Return the (x, y) coordinate for the center point of the cell that contains the specified text.  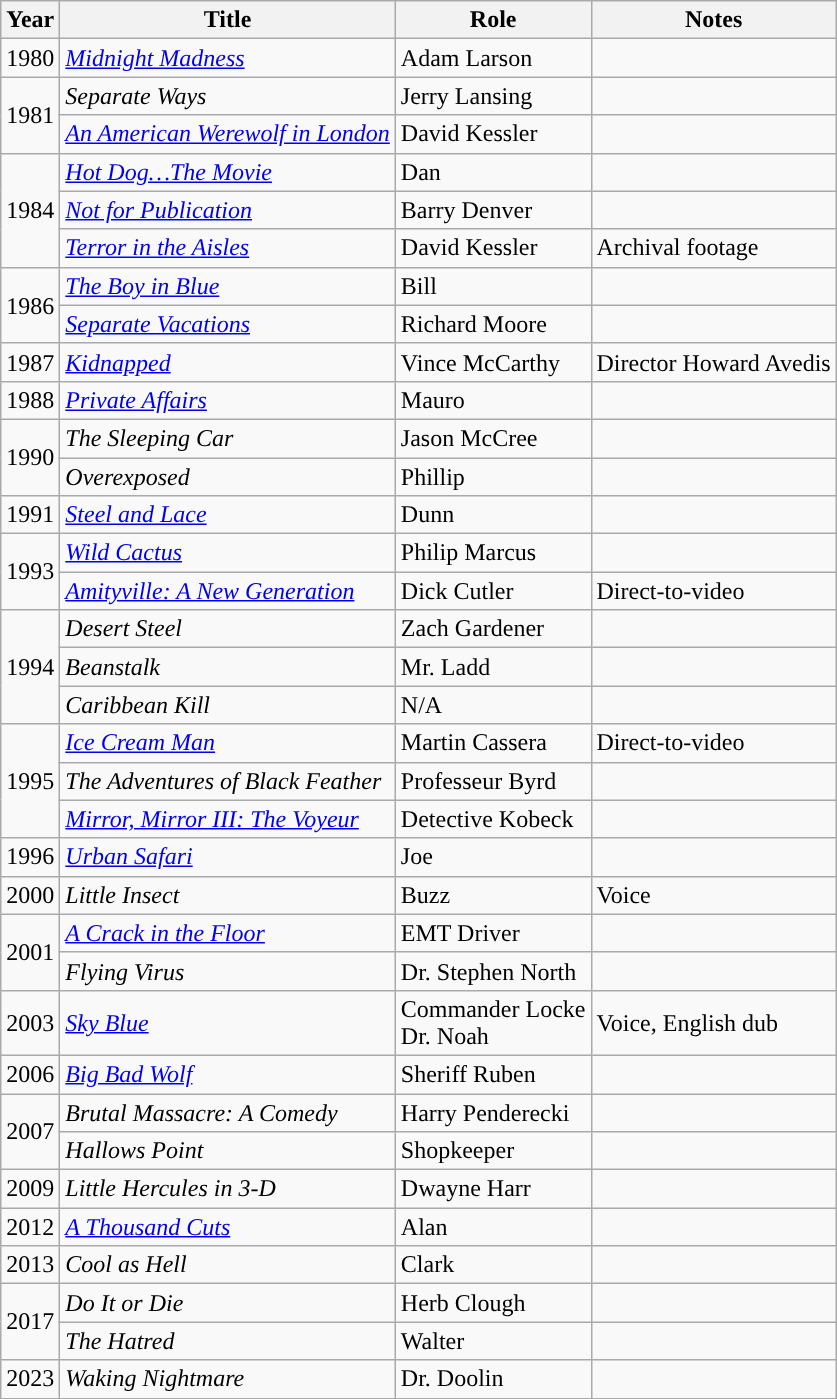
Overexposed (228, 477)
Adam Larson (493, 58)
Archival footage (714, 248)
1986 (30, 305)
The Adventures of Black Feather (228, 781)
Midnight Madness (228, 58)
1995 (30, 781)
1980 (30, 58)
2013 (30, 1265)
Alan (493, 1227)
2009 (30, 1189)
Zach Gardener (493, 629)
Role (493, 20)
An American Werewolf in London (228, 134)
A Crack in the Floor (228, 933)
Buzz (493, 895)
Jason McCree (493, 438)
Dwayne Harr (493, 1189)
Director Howard Avedis (714, 362)
1996 (30, 857)
Not for Publication (228, 210)
2017 (30, 1322)
Caribbean Kill (228, 705)
Mirror, Mirror III: The Voyeur (228, 819)
Year (30, 20)
1988 (30, 400)
Hot Dog…The Movie (228, 172)
1981 (30, 115)
Terror in the Aisles (228, 248)
Martin Cassera (493, 743)
1993 (30, 572)
Vince McCarthy (493, 362)
Voice (714, 895)
Commander LockeDr. Noah (493, 1022)
Sheriff Ruben (493, 1074)
Voice, English dub (714, 1022)
1994 (30, 667)
EMT Driver (493, 933)
Dunn (493, 515)
2006 (30, 1074)
A Thousand Cuts (228, 1227)
The Boy in Blue (228, 286)
Dick Cutler (493, 591)
2012 (30, 1227)
Brutal Massacre: A Comedy (228, 1113)
Separate Vacations (228, 324)
Wild Cactus (228, 553)
Walter (493, 1341)
1987 (30, 362)
2001 (30, 952)
Sky Blue (228, 1022)
Bill (493, 286)
N/A (493, 705)
Clark (493, 1265)
Dan (493, 172)
Hallows Point (228, 1151)
Harry Penderecki (493, 1113)
Mauro (493, 400)
Do It or Die (228, 1303)
Little Insect (228, 895)
Detective Kobeck (493, 819)
Phillip (493, 477)
Kidnapped (228, 362)
Big Bad Wolf (228, 1074)
Dr. Doolin (493, 1379)
1984 (30, 210)
Shopkeeper (493, 1151)
Jerry Lansing (493, 96)
Steel and Lace (228, 515)
Notes (714, 20)
1991 (30, 515)
Urban Safari (228, 857)
The Sleeping Car (228, 438)
Joe (493, 857)
Beanstalk (228, 667)
Barry Denver (493, 210)
Separate Ways (228, 96)
Cool as Hell (228, 1265)
2007 (30, 1132)
Richard Moore (493, 324)
1990 (30, 457)
The Hatred (228, 1341)
2000 (30, 895)
Mr. Ladd (493, 667)
Dr. Stephen North (493, 971)
Desert Steel (228, 629)
Amityville: A New Generation (228, 591)
Little Hercules in 3-D (228, 1189)
Private Affairs (228, 400)
Ice Cream Man (228, 743)
Herb Clough (493, 1303)
Philip Marcus (493, 553)
Professeur Byrd (493, 781)
Waking Nightmare (228, 1379)
Title (228, 20)
2003 (30, 1022)
Flying Virus (228, 971)
2023 (30, 1379)
